Scan for the cell matching the given text and deliver its (x, y) coordinate at center. 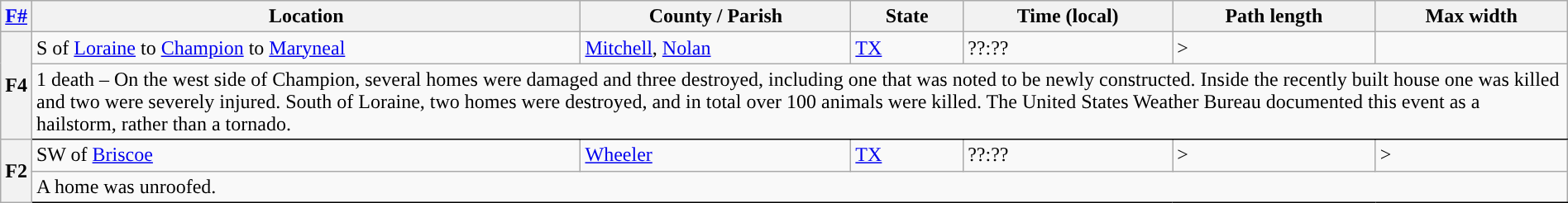
SW of Briscoe (306, 155)
State (907, 17)
Time (local) (1068, 17)
F2 (17, 171)
Mitchell, Nolan (716, 48)
Max width (1471, 17)
Location (306, 17)
S of Loraine to Champion to Maryneal (306, 48)
Wheeler (716, 155)
F# (17, 17)
County / Parish (716, 17)
Path length (1274, 17)
A home was unroofed. (799, 186)
F4 (17, 86)
